Extract the (X, Y) coordinate from the center of the cell holding the provided text.  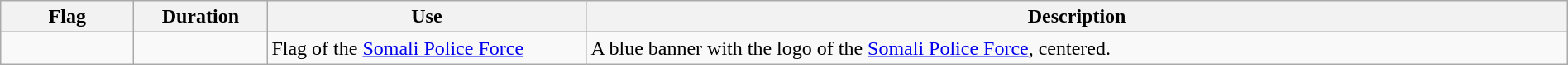
Description (1077, 17)
Flag of the Somali Police Force (427, 48)
Flag (68, 17)
A blue banner with the logo of the Somali Police Force, centered. (1077, 48)
Use (427, 17)
Duration (200, 17)
